Scan for the cell matching the given text and deliver its (x, y) coordinate at center. 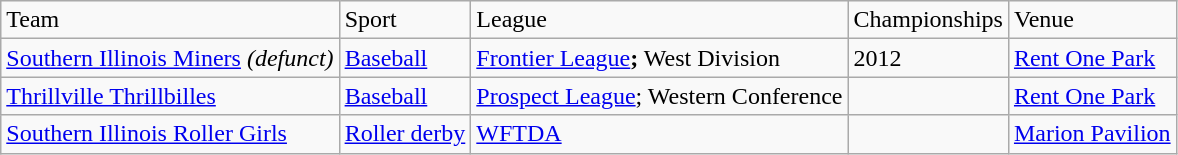
League (660, 20)
Marion Pavilion (1092, 134)
Frontier League; West Division (660, 58)
Roller derby (405, 134)
2012 (928, 58)
Thrillville Thrillbilles (170, 96)
WFTDA (660, 134)
Southern Illinois Miners (defunct) (170, 58)
Venue (1092, 20)
Team (170, 20)
Southern Illinois Roller Girls (170, 134)
Championships (928, 20)
Sport (405, 20)
Prospect League; Western Conference (660, 96)
